Scan for the cell matching the given text and deliver its [x, y] coordinate at center. 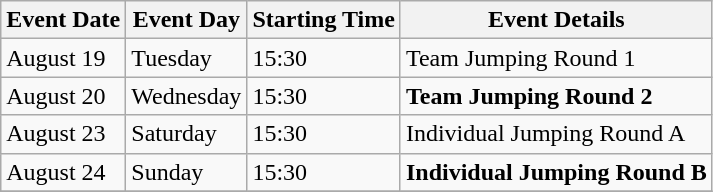
August 24 [64, 172]
Event Details [556, 20]
Starting Time [324, 20]
Wednesday [186, 96]
August 19 [64, 58]
Event Day [186, 20]
Individual Jumping Round A [556, 134]
Saturday [186, 134]
Tuesday [186, 58]
Event Date [64, 20]
Sunday [186, 172]
Team Jumping Round 2 [556, 96]
August 23 [64, 134]
Team Jumping Round 1 [556, 58]
August 20 [64, 96]
Individual Jumping Round B [556, 172]
